Capture the cell that displays the provided text and extract its [x, y] central coordinate. 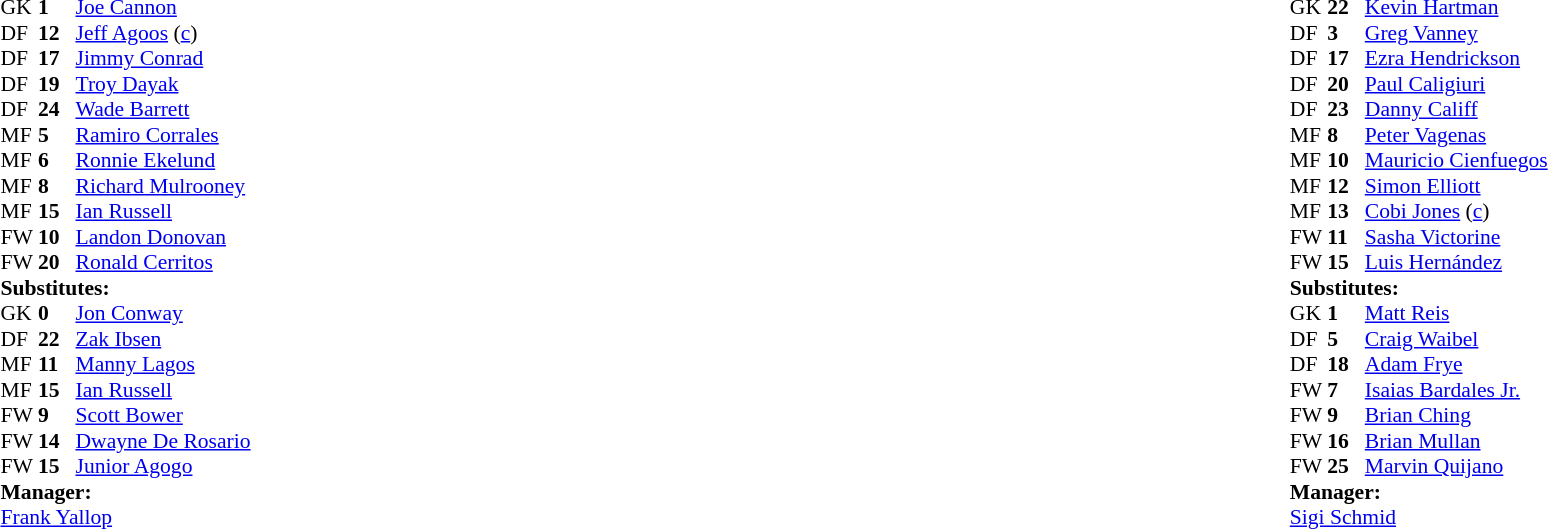
Marvin Quijano [1456, 467]
Mauricio Cienfuegos [1456, 161]
25 [1346, 467]
Landon Donovan [164, 237]
16 [1346, 441]
Danny Califf [1456, 109]
19 [57, 84]
1 [1346, 313]
3 [1346, 33]
7 [1346, 390]
24 [57, 109]
6 [57, 161]
0 [57, 313]
Scott Bower [164, 415]
Richard Mulrooney [164, 186]
14 [57, 441]
18 [1346, 365]
Junior Agogo [164, 467]
Jeff Agoos (c) [164, 33]
Simon Elliott [1456, 186]
Jimmy Conrad [164, 59]
Manny Lagos [164, 365]
Dwayne De Rosario [164, 441]
13 [1346, 211]
Ramiro Corrales [164, 135]
Paul Caligiuri [1456, 84]
Peter Vagenas [1456, 135]
Jon Conway [164, 313]
Matt Reis [1456, 313]
22 [57, 339]
Isaias Bardales Jr. [1456, 390]
Luis Hernández [1456, 263]
Sasha Victorine [1456, 237]
Cobi Jones (c) [1456, 211]
Ronald Cerritos [164, 263]
Ezra Hendrickson [1456, 59]
Wade Barrett [164, 109]
Ronnie Ekelund [164, 161]
Greg Vanney [1456, 33]
Troy Dayak [164, 84]
Adam Frye [1456, 365]
Zak Ibsen [164, 339]
Craig Waibel [1456, 339]
23 [1346, 109]
Brian Mullan [1456, 441]
Brian Ching [1456, 415]
